Find where the given text appears and provide that cell's center as (x, y) coordinate. 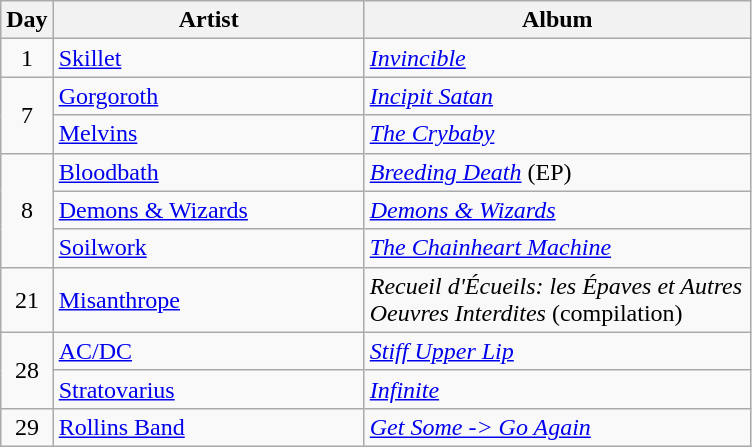
8 (27, 210)
Recueil d'Écueils: les Épaves et Autres Oeuvres Interdites (compilation) (557, 300)
Infinite (557, 389)
Breeding Death (EP) (557, 172)
28 (27, 370)
Melvins (208, 134)
Rollins Band (208, 427)
The Crybaby (557, 134)
7 (27, 115)
Soilwork (208, 248)
Skillet (208, 58)
Get Some -> Go Again (557, 427)
29 (27, 427)
Day (27, 20)
Misanthrope (208, 300)
Stratovarius (208, 389)
AC/DC (208, 351)
Album (557, 20)
Gorgoroth (208, 96)
Bloodbath (208, 172)
Stiff Upper Lip (557, 351)
Incipit Satan (557, 96)
Invincible (557, 58)
The Chainheart Machine (557, 248)
Artist (208, 20)
21 (27, 300)
1 (27, 58)
